Scan for the cell matching the given text and deliver its (x, y) coordinate at center. 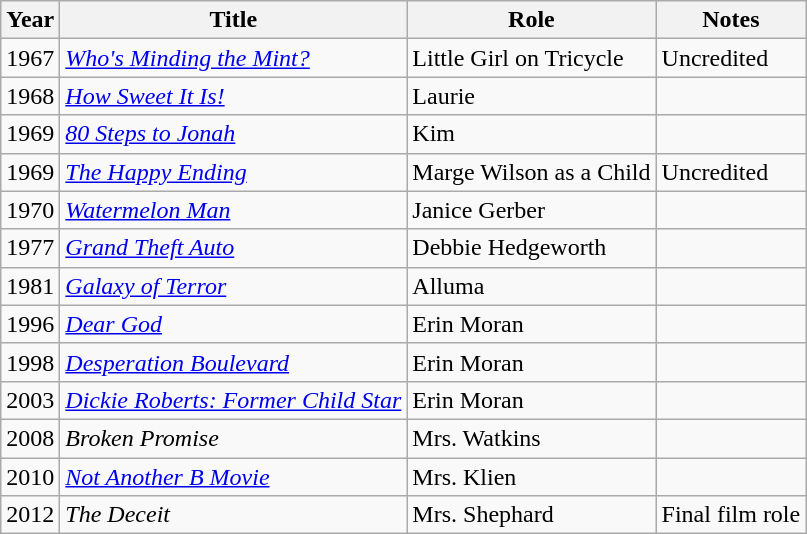
1977 (30, 248)
1968 (30, 96)
Janice Gerber (532, 210)
Title (234, 20)
2003 (30, 400)
80 Steps to Jonah (234, 134)
1996 (30, 324)
Final film role (731, 515)
Mrs. Shephard (532, 515)
2012 (30, 515)
Galaxy of Terror (234, 286)
Watermelon Man (234, 210)
Grand Theft Auto (234, 248)
Mrs. Watkins (532, 438)
Dickie Roberts: Former Child Star (234, 400)
Not Another B Movie (234, 477)
Desperation Boulevard (234, 362)
2010 (30, 477)
1967 (30, 58)
Kim (532, 134)
Who's Minding the Mint? (234, 58)
The Happy Ending (234, 172)
Year (30, 20)
1970 (30, 210)
Notes (731, 20)
1981 (30, 286)
Little Girl on Tricycle (532, 58)
Alluma (532, 286)
2008 (30, 438)
The Deceit (234, 515)
How Sweet It Is! (234, 96)
Debbie Hedgeworth (532, 248)
Mrs. Klien (532, 477)
Dear God (234, 324)
Role (532, 20)
Marge Wilson as a Child (532, 172)
Broken Promise (234, 438)
1998 (30, 362)
Laurie (532, 96)
